Output the [x, y] coordinate of the center of the cell containing the given text.  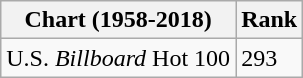
Rank [270, 20]
U.S. Billboard Hot 100 [118, 58]
293 [270, 58]
Chart (1958-2018) [118, 20]
